Find where the given text appears and provide that cell's center as (x, y) coordinate. 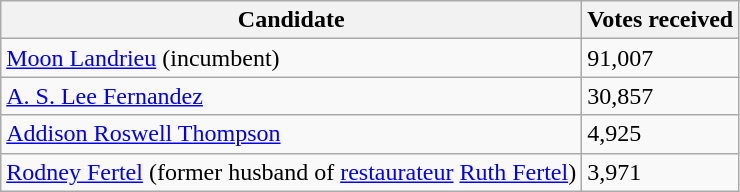
Addison Roswell Thompson (292, 134)
Candidate (292, 20)
3,971 (660, 172)
30,857 (660, 96)
Votes received (660, 20)
Rodney Fertel (former husband of restaurateur Ruth Fertel) (292, 172)
91,007 (660, 58)
A. S. Lee Fernandez (292, 96)
4,925 (660, 134)
Moon Landrieu (incumbent) (292, 58)
